Detect which cell encompasses the target text, then output its (x, y) center coordinate. 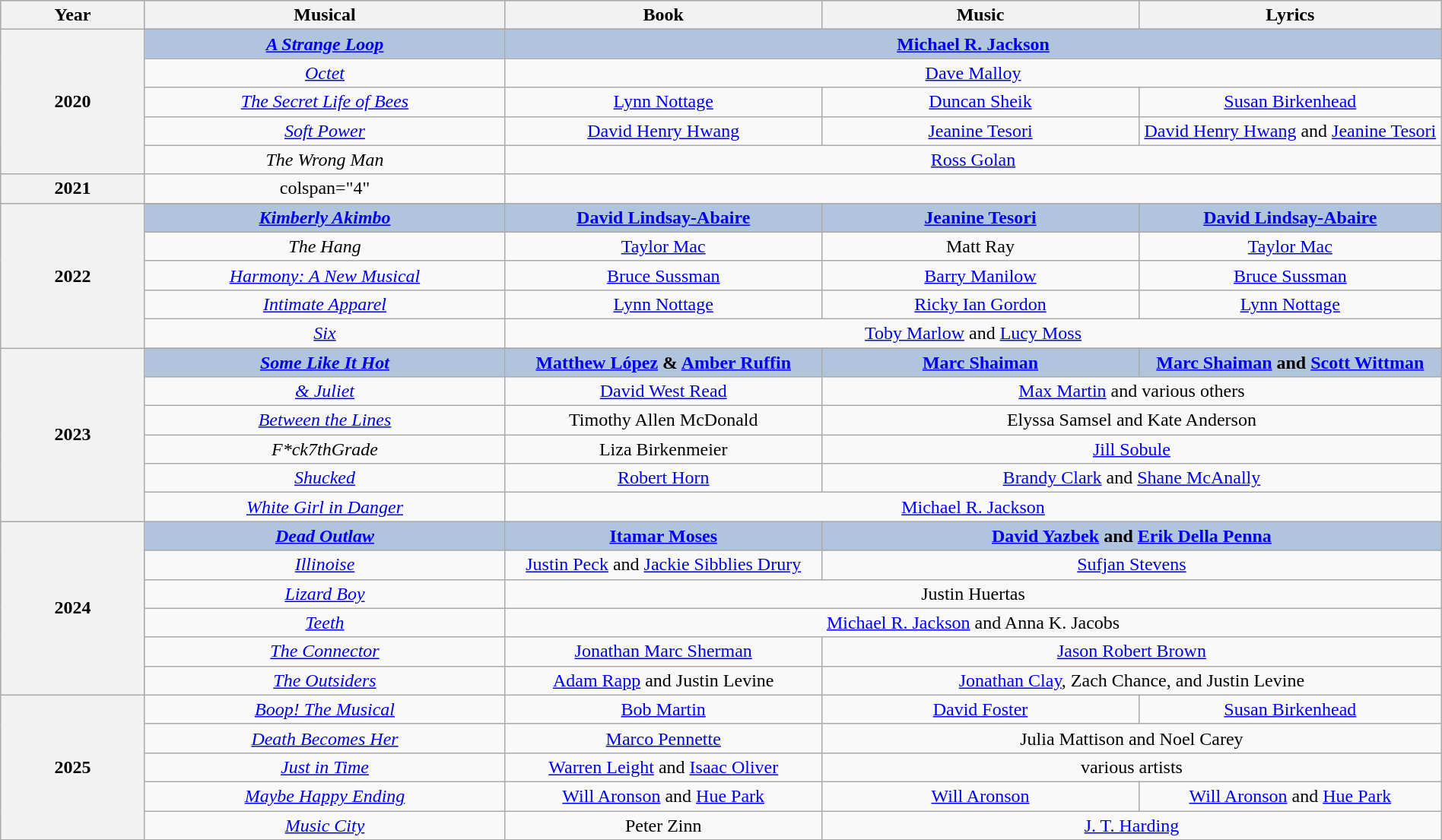
Justin Huertas (974, 594)
Michael R. Jackson and Anna K. Jacobs (974, 623)
Teeth (325, 623)
2021 (73, 189)
2025 (73, 767)
Robert Horn (663, 478)
Marc Shaiman and Scott Wittman (1290, 363)
Music City (325, 825)
Duncan Sheik (981, 102)
Jonathan Marc Sherman (663, 651)
The Hang (325, 246)
Music (981, 15)
Ross Golan (974, 160)
& Juliet (325, 391)
Lizard Boy (325, 594)
David Henry Hwang and Jeanine Tesori (1290, 131)
Intimate Apparel (325, 304)
A Strange Loop (325, 44)
2022 (73, 275)
Elyssa Samsel and Kate Anderson (1132, 420)
Brandy Clark and Shane McAnally (1132, 478)
Kimberly Akimbo (325, 217)
The Outsiders (325, 680)
David Yazbek and Erik Della Penna (1132, 536)
Matthew López & Amber Ruffin (663, 363)
Boop! The Musical (325, 709)
F*ck7thGrade (325, 449)
Max Martin and various others (1132, 391)
Soft Power (325, 131)
Warren Leight and Isaac Oliver (663, 767)
Will Aronson (981, 796)
Six (325, 333)
Sufjan Stevens (1132, 565)
Death Becomes Her (325, 738)
2023 (73, 435)
colspan="4" (325, 189)
Ricky Ian Gordon (981, 304)
Shucked (325, 478)
Lyrics (1290, 15)
Toby Marlow and Lucy Moss (974, 333)
Peter Zinn (663, 825)
Jill Sobule (1132, 449)
Timothy Allen McDonald (663, 420)
The Secret Life of Bees (325, 102)
2024 (73, 608)
Harmony: A New Musical (325, 275)
Liza Birkenmeier (663, 449)
Book (663, 15)
Jason Robert Brown (1132, 651)
Dave Malloy (974, 73)
Dead Outlaw (325, 536)
Octet (325, 73)
Illinoise (325, 565)
Some Like It Hot (325, 363)
David West Read (663, 391)
Marco Pennette (663, 738)
various artists (1132, 767)
Itamar Moses (663, 536)
Year (73, 15)
The Wrong Man (325, 160)
David Foster (981, 709)
David Henry Hwang (663, 131)
Barry Manilow (981, 275)
Jonathan Clay, Zach Chance, and Justin Levine (1132, 680)
Marc Shaiman (981, 363)
J. T. Harding (1132, 825)
Maybe Happy Ending (325, 796)
Musical (325, 15)
The Connector (325, 651)
Bob Martin (663, 709)
Between the Lines (325, 420)
2020 (73, 102)
Adam Rapp and Justin Levine (663, 680)
White Girl in Danger (325, 507)
Justin Peck and Jackie Sibblies Drury (663, 565)
Just in Time (325, 767)
Matt Ray (981, 246)
Julia Mattison and Noel Carey (1132, 738)
